Determine the (x, y) coordinate at the center of the cell enclosing the given text.  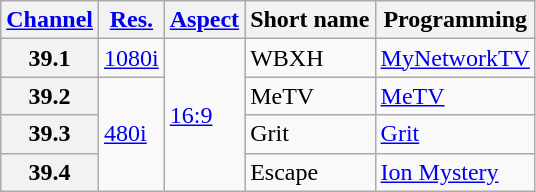
Aspect (204, 20)
Ion Mystery (455, 172)
Short name (310, 20)
39.3 (50, 134)
39.4 (50, 172)
Escape (310, 172)
MyNetworkTV (455, 58)
Channel (50, 20)
Res. (132, 20)
39.1 (50, 58)
Programming (455, 20)
480i (132, 134)
39.2 (50, 96)
16:9 (204, 115)
WBXH (310, 58)
1080i (132, 58)
